Find where the given text appears and provide that cell's center as (x, y) coordinate. 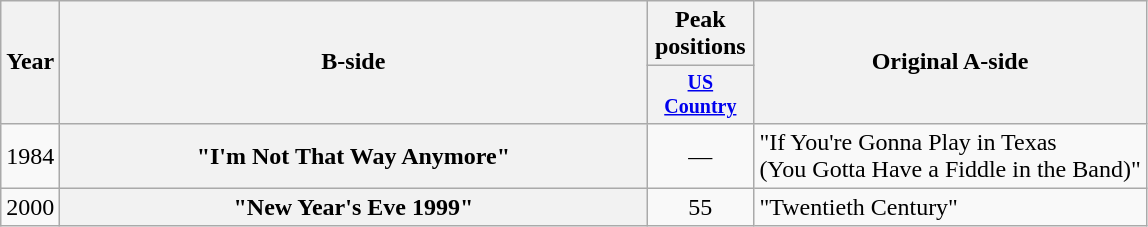
Original A-side (950, 62)
"New Year's Eve 1999" (354, 207)
US Country (700, 94)
Peak positions (700, 34)
"If You're Gonna Play in Texas(You Gotta Have a Fiddle in the Band)" (950, 156)
B-side (354, 62)
2000 (30, 207)
55 (700, 207)
"Twentieth Century" (950, 207)
— (700, 156)
"I'm Not That Way Anymore" (354, 156)
1984 (30, 156)
Year (30, 62)
